Determine the (X, Y) coordinate at the center of the cell enclosing the given text.  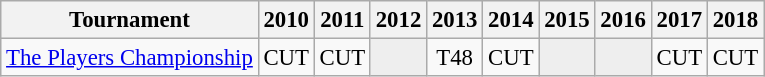
2015 (567, 20)
2017 (679, 20)
2010 (286, 20)
2013 (455, 20)
T48 (455, 58)
Tournament (130, 20)
2012 (398, 20)
The Players Championship (130, 58)
2018 (735, 20)
2011 (342, 20)
2016 (623, 20)
2014 (511, 20)
